Return (x, y) of the center of cell containing provided text 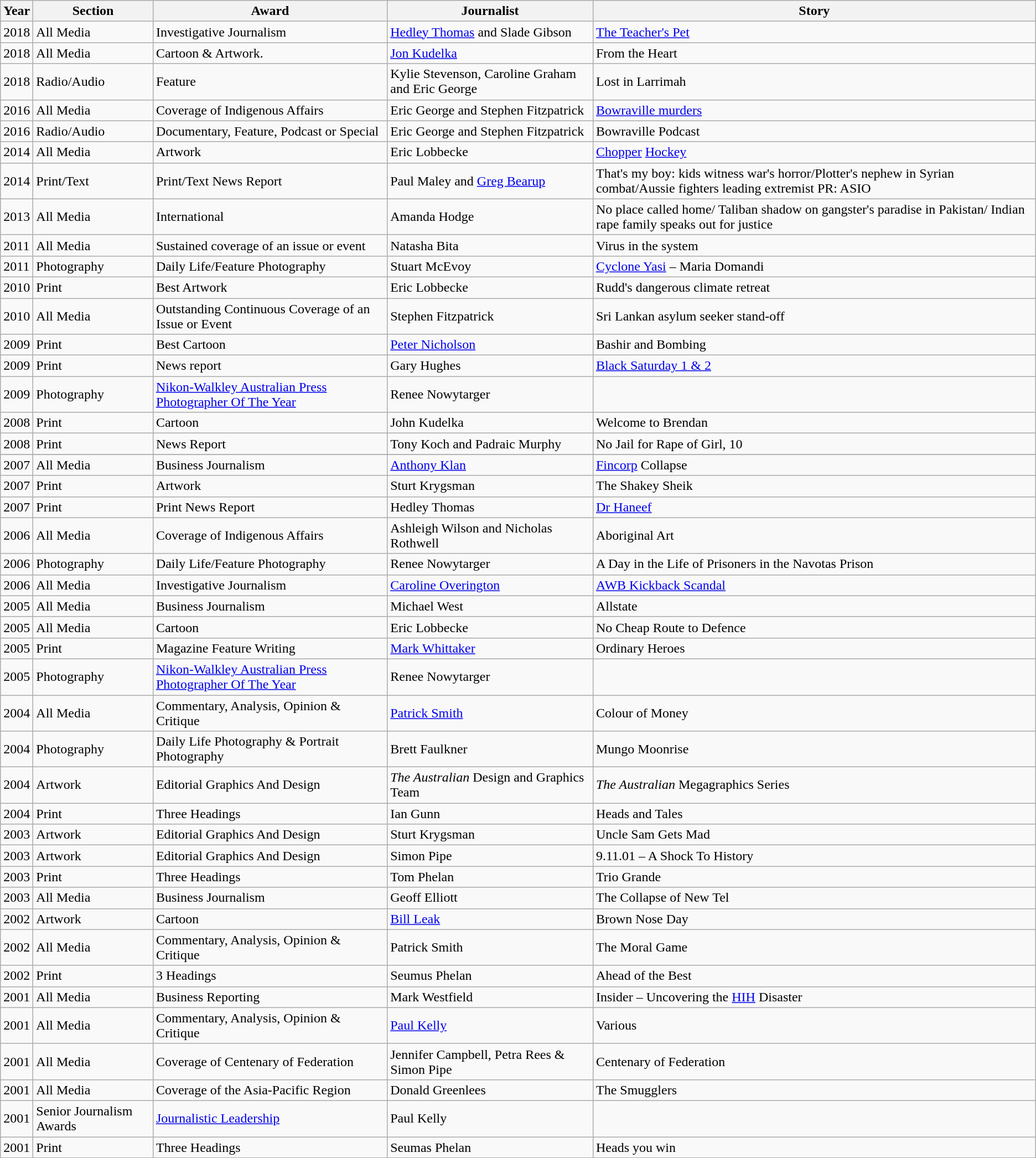
Bowraville murders (814, 110)
The Australian Design and Graphics Team (490, 785)
Peter Nicholson (490, 345)
Various (814, 1025)
Section (93, 11)
Virus in the system (814, 245)
Stuart McEvoy (490, 266)
2013 (17, 217)
Donald Greenlees (490, 1090)
Print News Report (270, 507)
Heads and Tales (814, 814)
Award (270, 11)
Cyclone Yasi – Maria Domandi (814, 266)
Tony Koch and Padraic Murphy (490, 444)
Mungo Moonrise (814, 749)
Michael West (490, 606)
Ian Gunn (490, 814)
That's my boy: kids witness war's horror/Plotter's nephew in Syrian combat/Aussie fighters leading extremist PR: ASIO (814, 180)
Journalist (490, 11)
Insider – Uncovering the HIH Disaster (814, 997)
Rudd's dangerous climate retreat (814, 287)
Bill Leak (490, 919)
News Report (270, 444)
The Moral Game (814, 948)
Gary Hughes (490, 366)
The Shakey Sheik (814, 486)
Mark Whittaker (490, 648)
Print/Text (93, 180)
Natasha Bita (490, 245)
A Day in the Life of Prisoners in the Navotas Prison (814, 564)
Print/Text News Report (270, 180)
Welcome to Brendan (814, 423)
No place called home/ Taliban shadow on gangster's paradise in Pakistan/ Indian rape family speaks out for justice (814, 217)
Magazine Feature Writing (270, 648)
Caroline Overington (490, 585)
Tom Phelan (490, 877)
Feature (270, 82)
Amanda Hodge (490, 217)
John Kudelka (490, 423)
From the Heart (814, 53)
Trio Grande (814, 877)
Stephen Fitzpatrick (490, 316)
Kylie Stevenson, Caroline Graham and Eric George (490, 82)
Year (17, 11)
Ordinary Heroes (814, 648)
Bashir and Bombing (814, 345)
The Australian Megagraphics Series (814, 785)
Allstate (814, 606)
Seumus Phelan (490, 976)
Cartoon & Artwork. (270, 53)
Best Cartoon (270, 345)
Brett Faulkner (490, 749)
Coverage of the Asia-Pacific Region (270, 1090)
Bowraville Podcast (814, 131)
Documentary, Feature, Podcast or Special (270, 131)
Journalistic Leadership (270, 1118)
9.11.01 – A Shock To History (814, 856)
The Collapse of New Tel (814, 898)
Best Artwork (270, 287)
Daily Life Photography & Portrait Photography (270, 749)
Black Saturday 1 & 2 (814, 366)
No Cheap Route to Defence (814, 627)
Business Reporting (270, 997)
Brown Nose Day (814, 919)
Heads you win (814, 1147)
International (270, 217)
Coverage of Centenary of Federation (270, 1062)
Simon Pipe (490, 856)
Outstanding Continuous Coverage of an Issue or Event (270, 316)
Colour of Money (814, 713)
Ahead of the Best (814, 976)
Sri Lankan asylum seeker stand-off (814, 316)
Lost in Larrimah (814, 82)
Fincorp Collapse (814, 465)
Anthony Klan (490, 465)
Jon Kudelka (490, 53)
Senior Journalism Awards (93, 1118)
Centenary of Federation (814, 1062)
AWB Kickback Scandal (814, 585)
Dr Haneef (814, 507)
Uncle Sam Gets Mad (814, 835)
3 Headings (270, 976)
The Teacher's Pet (814, 32)
Paul Maley and Greg Bearup (490, 180)
Seumas Phelan (490, 1147)
No Jail for Rape of Girl, 10 (814, 444)
Sustained coverage of an issue or event (270, 245)
Hedley Thomas and Slade Gibson (490, 32)
Mark Westfield (490, 997)
The Smugglers (814, 1090)
News report (270, 366)
Hedley Thomas (490, 507)
Jennifer Campbell, Petra Rees & Simon Pipe (490, 1062)
Story (814, 11)
Aboriginal Art (814, 536)
Ashleigh Wilson and Nicholas Rothwell (490, 536)
Geoff Elliott (490, 898)
Chopper Hockey (814, 152)
